Identify which cell holds the provided text, then report its (x, y) central coordinate. 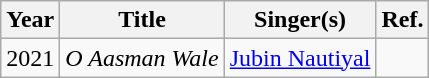
Ref. (402, 20)
Jubin Nautiyal (300, 58)
2021 (30, 58)
O Aasman Wale (142, 58)
Title (142, 20)
Singer(s) (300, 20)
Year (30, 20)
